Return the (X, Y) coordinate for the center point of the cell that contains the specified text.  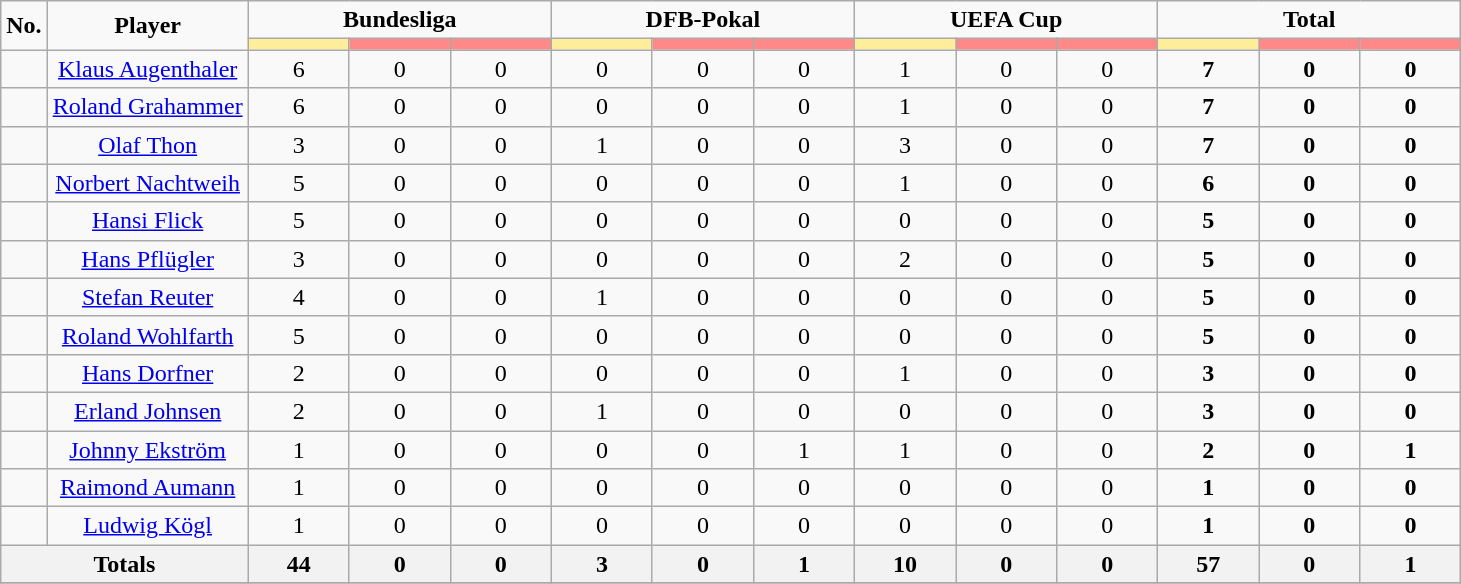
Ludwig Kögl (148, 526)
44 (298, 564)
Roland Wohlfarth (148, 335)
Hans Dorfner (148, 373)
No. (24, 26)
Hansi Flick (148, 221)
Total (1310, 20)
DFB-Pokal (702, 20)
10 (906, 564)
Totals (124, 564)
Klaus Augenthaler (148, 69)
Player (148, 26)
Roland Grahammer (148, 107)
57 (1208, 564)
Bundesliga (400, 20)
4 (298, 297)
Hans Pflügler (148, 259)
Olaf Thon (148, 145)
Norbert Nachtweih (148, 183)
Erland Johnsen (148, 411)
UEFA Cup (1006, 20)
Johnny Ekström (148, 449)
Raimond Aumann (148, 488)
Stefan Reuter (148, 297)
